Search for the cell housing the specified text and yield its [x, y] center coordinate. 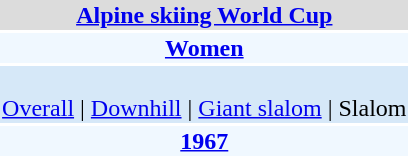
Alpine skiing World Cup [204, 15]
1967 [204, 141]
Overall | Downhill | Giant slalom | Slalom [204, 94]
Women [204, 48]
